Extract the (X, Y) coordinate from the center of the cell holding the provided text.  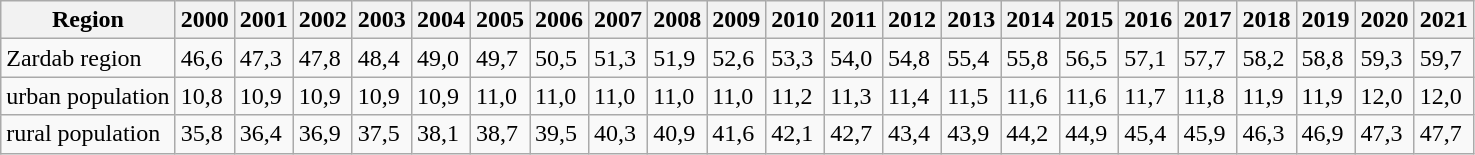
2004 (440, 20)
42,7 (854, 134)
2019 (1326, 20)
36,4 (264, 134)
45,9 (1208, 134)
44,2 (1030, 134)
2010 (796, 20)
38,7 (500, 134)
56,5 (1090, 58)
48,4 (382, 58)
2007 (618, 20)
11,8 (1208, 96)
58,2 (1266, 58)
36,9 (322, 134)
2000 (204, 20)
2009 (736, 20)
2013 (972, 20)
2001 (264, 20)
47,7 (1444, 134)
11,7 (1148, 96)
Zardab region (88, 58)
35,8 (204, 134)
38,1 (440, 134)
59,3 (1384, 58)
40,9 (678, 134)
2018 (1266, 20)
46,3 (1266, 134)
2012 (912, 20)
2011 (854, 20)
2006 (560, 20)
42,1 (796, 134)
57,1 (1148, 58)
54,0 (854, 58)
41,6 (736, 134)
53,3 (796, 58)
43,4 (912, 134)
2017 (1208, 20)
2008 (678, 20)
44,9 (1090, 134)
11,2 (796, 96)
Region (88, 20)
11,3 (854, 96)
2015 (1090, 20)
47,8 (322, 58)
10,8 (204, 96)
45,4 (1148, 134)
2005 (500, 20)
59,7 (1444, 58)
39,5 (560, 134)
49,7 (500, 58)
43,9 (972, 134)
2021 (1444, 20)
2016 (1148, 20)
52,6 (736, 58)
11,4 (912, 96)
54,8 (912, 58)
57,7 (1208, 58)
2020 (1384, 20)
55,4 (972, 58)
urban population (88, 96)
55,8 (1030, 58)
rural population (88, 134)
51,9 (678, 58)
2002 (322, 20)
51,3 (618, 58)
37,5 (382, 134)
46,6 (204, 58)
11,5 (972, 96)
50,5 (560, 58)
40,3 (618, 134)
2014 (1030, 20)
46,9 (1326, 134)
2003 (382, 20)
58,8 (1326, 58)
49,0 (440, 58)
